Scan for the cell matching the given text and deliver its [X, Y] coordinate at center. 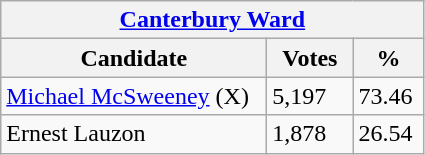
Candidate [134, 58]
Votes [310, 58]
26.54 [388, 134]
73.46 [388, 96]
Michael McSweeney (X) [134, 96]
% [388, 58]
1,878 [310, 134]
Canterbury Ward [212, 20]
Ernest Lauzon [134, 134]
5,197 [310, 96]
